Detect which cell encompasses the target text, then output its (X, Y) center coordinate. 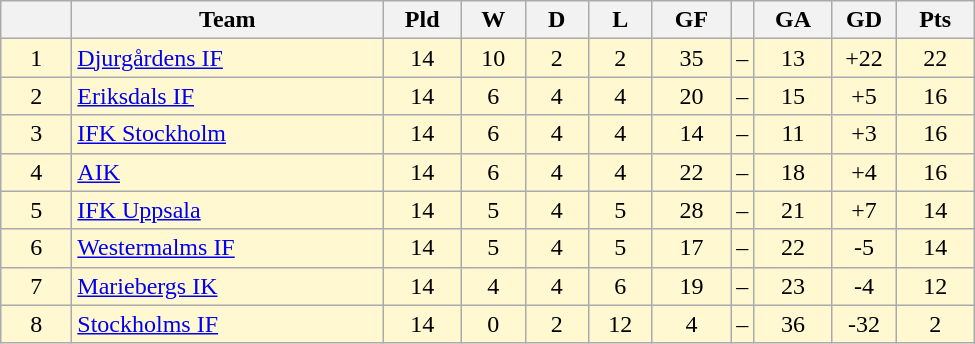
21 (794, 210)
+3 (864, 134)
Pts (936, 20)
-4 (864, 286)
+22 (864, 58)
3 (36, 134)
28 (692, 210)
8 (36, 324)
IFK Uppsala (228, 210)
10 (493, 58)
19 (692, 286)
W (493, 20)
IFK Stockholm (228, 134)
7 (36, 286)
-5 (864, 248)
+4 (864, 172)
35 (692, 58)
L (621, 20)
1 (36, 58)
13 (794, 58)
Eriksdals IF (228, 96)
D (557, 20)
GA (794, 20)
Pld (422, 20)
Team (228, 20)
20 (692, 96)
11 (794, 134)
18 (794, 172)
AIK (228, 172)
36 (794, 324)
-32 (864, 324)
Djurgårdens IF (228, 58)
+7 (864, 210)
Stockholms IF (228, 324)
GD (864, 20)
Westermalms IF (228, 248)
GF (692, 20)
15 (794, 96)
Mariebergs IK (228, 286)
+5 (864, 96)
23 (794, 286)
17 (692, 248)
0 (493, 324)
